Extract the (x, y) coordinate from the center of the cell holding the provided text.  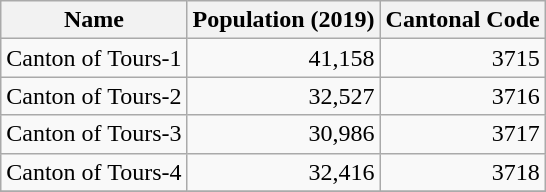
3716 (462, 96)
41,158 (284, 58)
3715 (462, 58)
Canton of Tours-1 (94, 58)
32,416 (284, 172)
Name (94, 20)
3717 (462, 134)
Cantonal Code (462, 20)
32,527 (284, 96)
Canton of Tours-2 (94, 96)
3718 (462, 172)
Canton of Tours-4 (94, 172)
Canton of Tours-3 (94, 134)
Population (2019) (284, 20)
30,986 (284, 134)
